Find where the given text appears and provide that cell's center as (x, y) coordinate. 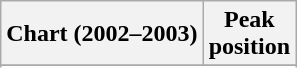
Chart (2002–2003) (102, 34)
Peakposition (249, 34)
